From the cell containing the given text, extract its center point as (X, Y) coordinate. 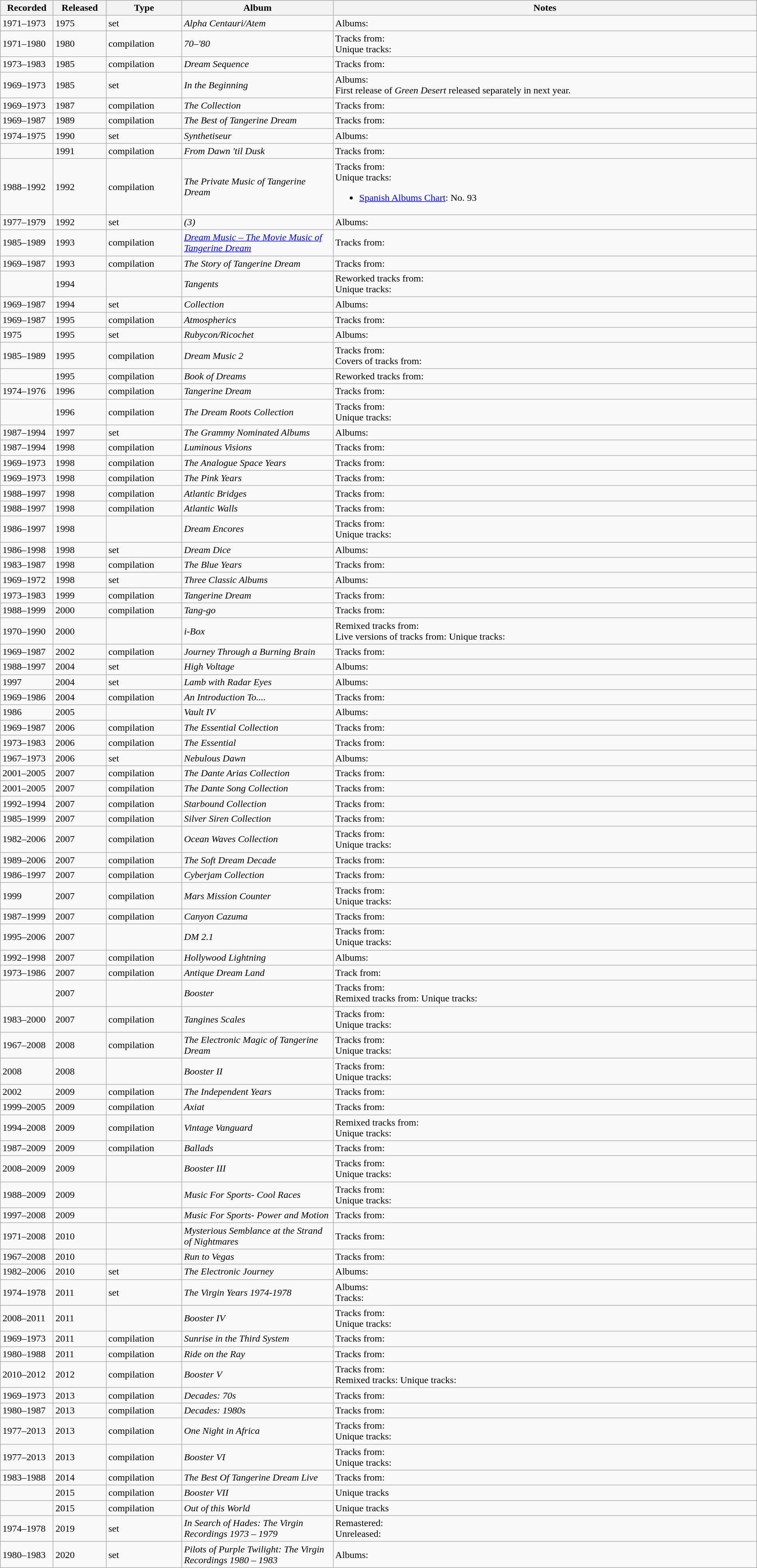
2014 (80, 1478)
1988–2009 (27, 1195)
In the Beginning (257, 85)
1971–1980 (27, 44)
Journey Through a Burning Brain (257, 652)
1995–2006 (27, 937)
Albums:Tracks: (545, 1292)
1974–1975 (27, 136)
1992–1998 (27, 957)
1994–2008 (27, 1128)
Dream Sequence (257, 64)
Dream Music – The Movie Music of Tangerine Dream (257, 243)
Tracks from:Unique tracks:Spanish Albums Chart: No. 93 (545, 186)
Remastered:Unreleased: (545, 1528)
Luminous Visions (257, 448)
1983–1988 (27, 1478)
Remixed tracks from:Live versions of tracks from: Unique tracks: (545, 631)
The Story of Tangerine Dream (257, 263)
Booster III (257, 1169)
The Essential Collection (257, 728)
Tracks from:Remixed tracks: Unique tracks: (545, 1374)
1969–1972 (27, 580)
1977–1979 (27, 222)
Lamb with Radar Eyes (257, 682)
Rubycon/Ricochet (257, 335)
Released (80, 8)
(3) (257, 222)
1970–1990 (27, 631)
Silver Siren Collection (257, 819)
Booster V (257, 1374)
Booster VII (257, 1493)
1985–1999 (27, 819)
1988–1992 (27, 186)
Atlantic Bridges (257, 493)
Atmospherics (257, 320)
Dream Dice (257, 550)
1980–1987 (27, 1410)
An Introduction To.... (257, 697)
Mysterious Semblance at the Strand of Nightmares (257, 1236)
Decades: 1980s (257, 1410)
Booster VI (257, 1457)
1991 (80, 151)
1980 (80, 44)
The Electronic Journey (257, 1272)
2008–2011 (27, 1318)
1983–1987 (27, 565)
1986 (27, 712)
The Dante Arias Collection (257, 773)
1974–1976 (27, 391)
Music For Sports- Power and Motion (257, 1215)
Dream Encores (257, 529)
The Private Music of Tangerine Dream (257, 186)
In Search of Hades: The Virgin Recordings 1973 – 1979 (257, 1528)
Ocean Waves Collection (257, 839)
Mars Mission Counter (257, 896)
1980–1983 (27, 1555)
Synthetiseur (257, 136)
Booster II (257, 1071)
The Virgin Years 1974-1978 (257, 1292)
1967–1973 (27, 758)
Tangines Scales (257, 1019)
2008–2009 (27, 1169)
Reworked tracks from: (545, 376)
One Night in Africa (257, 1431)
1989 (80, 121)
Notes (545, 8)
The Dante Song Collection (257, 788)
1971–1973 (27, 23)
The Electronic Magic of Tangerine Dream (257, 1045)
Atlantic Walls (257, 508)
The Soft Dream Decade (257, 860)
Book of Dreams (257, 376)
Cyberjam Collection (257, 875)
Decades: 70s (257, 1395)
Canyon Cazuma (257, 916)
The Blue Years (257, 565)
1973–1986 (27, 973)
Ride on the Ray (257, 1354)
Albums:First release of Green Desert released separately in next year. (545, 85)
Vintage Vanguard (257, 1128)
1992–1994 (27, 804)
2012 (80, 1374)
Dream Music 2 (257, 355)
Out of this World (257, 1508)
2010–2012 (27, 1374)
70–'80 (257, 44)
The Collection (257, 105)
Three Classic Albums (257, 580)
1997–2008 (27, 1215)
The Pink Years (257, 478)
The Analogue Space Years (257, 463)
2019 (80, 1528)
The Dream Roots Collection (257, 412)
1971–2008 (27, 1236)
Antique Dream Land (257, 973)
Remixed tracks from:Unique tracks: (545, 1128)
Starbound Collection (257, 804)
1999–2005 (27, 1107)
Vault IV (257, 712)
1980–1988 (27, 1354)
Ballads (257, 1148)
1988–1999 (27, 611)
Booster IV (257, 1318)
1969–1986 (27, 697)
i-Box (257, 631)
2005 (80, 712)
The Independent Years (257, 1092)
1987 (80, 105)
Music For Sports- Cool Races (257, 1195)
The Essential (257, 743)
The Grammy Nominated Albums (257, 432)
Booster (257, 993)
1986–1998 (27, 550)
Type (144, 8)
Tracks from:Covers of tracks from: (545, 355)
Alpha Centauri/Atem (257, 23)
From Dawn 'til Dusk (257, 151)
1987–1999 (27, 916)
1989–2006 (27, 860)
Tang-go (257, 611)
The Best of Tangerine Dream (257, 121)
Run to Vegas (257, 1257)
Sunrise in the Third System (257, 1339)
Tangents (257, 284)
Tracks from:Remixed tracks from: Unique tracks: (545, 993)
1983–2000 (27, 1019)
Recorded (27, 8)
High Voltage (257, 667)
Nebulous Dawn (257, 758)
Collection (257, 305)
Album (257, 8)
Axiat (257, 1107)
The Best Of Tangerine Dream Live (257, 1478)
1990 (80, 136)
1987–2009 (27, 1148)
Track from: (545, 973)
Hollywood Lightning (257, 957)
Pilots of Purple Twilight: The Virgin Recordings 1980 – 1983 (257, 1555)
Reworked tracks from:Unique tracks: (545, 284)
DM 2.1 (257, 937)
2020 (80, 1555)
